For the text-containing cell, return its midpoint in [x, y] coordinate format. 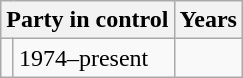
1974–present [94, 58]
Years [208, 20]
Party in control [88, 20]
